Determine the [x, y] coordinate at the center of the cell enclosing the given text.  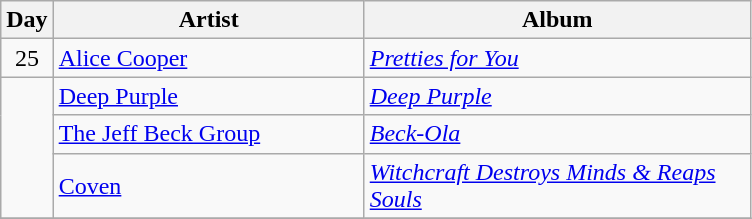
Album [557, 20]
Beck-Ola [557, 134]
Day [27, 20]
The Jeff Beck Group [208, 134]
Coven [208, 186]
Artist [208, 20]
Witchcraft Destroys Minds & Reaps Souls [557, 186]
25 [27, 58]
Pretties for You [557, 58]
Alice Cooper [208, 58]
